Search for the cell housing the specified text and yield its [x, y] center coordinate. 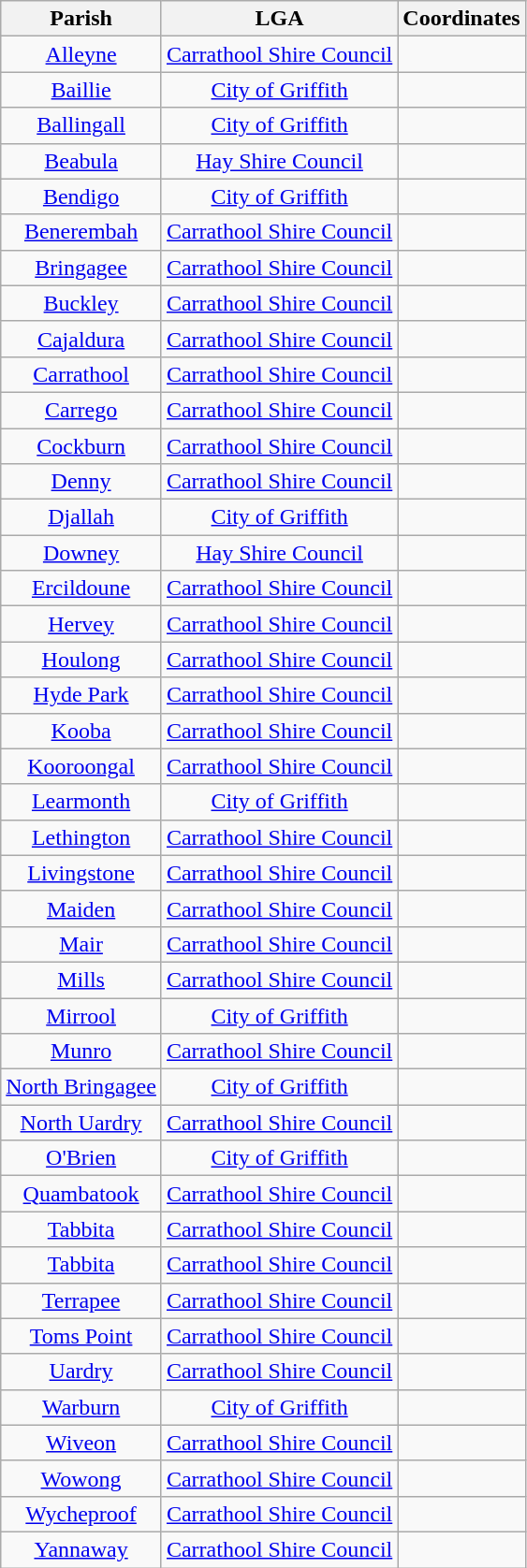
Mair [81, 944]
Hervey [81, 624]
Ercildoune [81, 588]
Wiveon [81, 1443]
Lethington [81, 837]
Coordinates [461, 19]
Carrathool [81, 374]
Learmonth [81, 802]
Ballingall [81, 125]
Djallah [81, 517]
Wycheproof [81, 1514]
Baillie [81, 90]
Bendigo [81, 196]
Livingstone [81, 873]
Parish [81, 19]
Yannaway [81, 1549]
Maiden [81, 908]
Uardry [81, 1372]
Mills [81, 980]
Denny [81, 482]
O'Brien [81, 1158]
Beabula [81, 161]
Wowong [81, 1478]
North Uardry [81, 1123]
Bringagee [81, 268]
Munro [81, 1052]
Quambatook [81, 1194]
Buckley [81, 303]
Kooroongal [81, 766]
Terrapee [81, 1300]
Houlong [81, 660]
Carrego [81, 410]
Benerembah [81, 232]
Hyde Park [81, 695]
Alleyne [81, 54]
Toms Point [81, 1336]
Warburn [81, 1407]
Mirrool [81, 1015]
Cockburn [81, 446]
North Bringagee [81, 1087]
LGA [279, 19]
Cajaldura [81, 339]
Downey [81, 553]
Kooba [81, 731]
